Locate the cell with the specified text and output its (x, y) center coordinate. 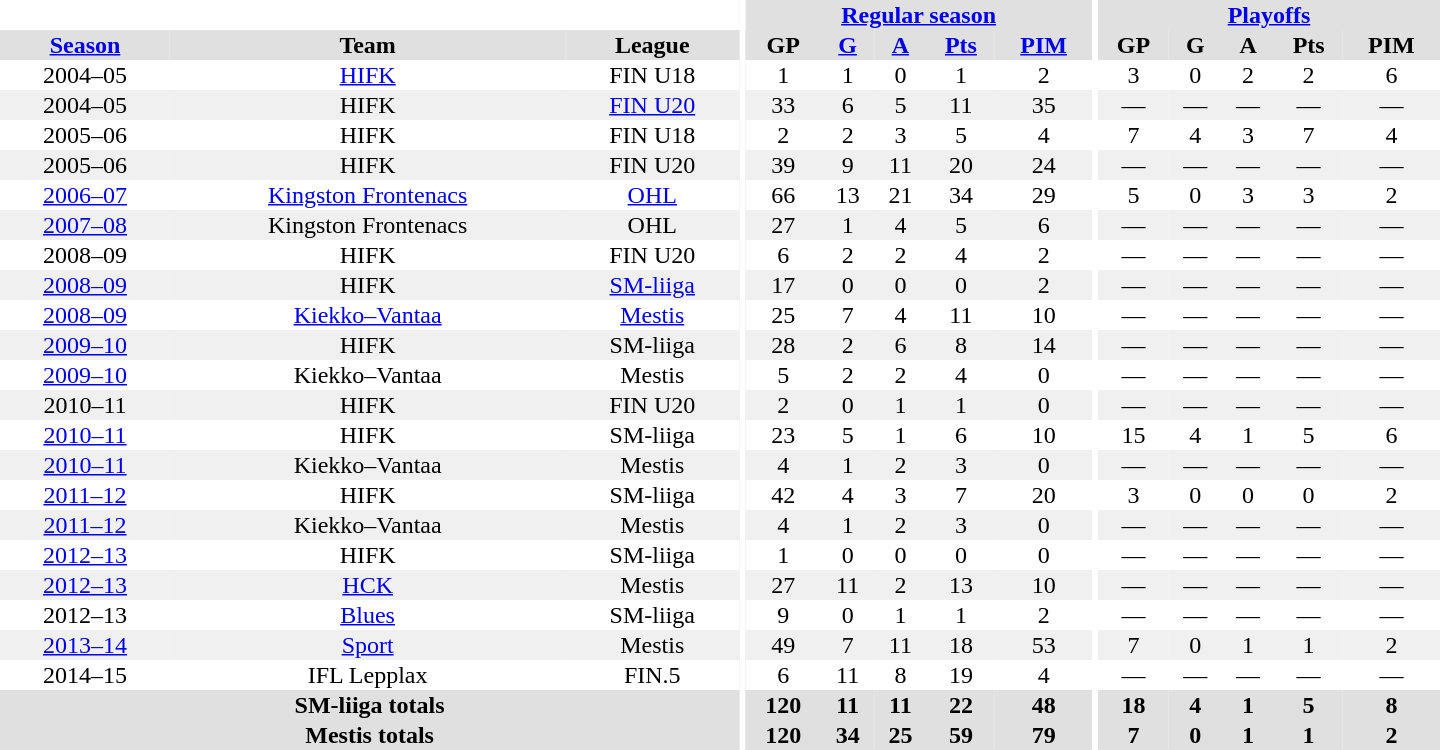
Mestis totals (370, 735)
28 (783, 345)
49 (783, 645)
21 (900, 195)
79 (1044, 735)
2006–07 (85, 195)
23 (783, 435)
HCK (368, 585)
17 (783, 285)
35 (1044, 105)
League (652, 45)
59 (961, 735)
SM-liiga totals (370, 705)
48 (1044, 705)
Regular season (918, 15)
29 (1044, 195)
39 (783, 165)
22 (961, 705)
Sport (368, 645)
24 (1044, 165)
FIN.5 (652, 675)
Playoffs (1269, 15)
2007–08 (85, 225)
66 (783, 195)
Season (85, 45)
33 (783, 105)
2013–14 (85, 645)
IFL Lepplax (368, 675)
15 (1134, 435)
42 (783, 495)
2014–15 (85, 675)
Team (368, 45)
19 (961, 675)
Blues (368, 615)
14 (1044, 345)
53 (1044, 645)
